Provide the [x, y] coordinate of the cell's center where the given text is located.  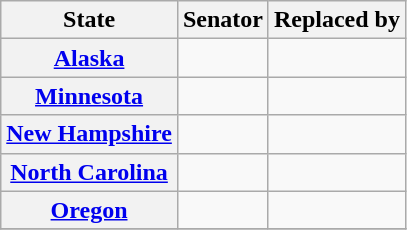
North Carolina [90, 172]
New Hampshire [90, 134]
State [90, 20]
Replaced by [336, 20]
Alaska [90, 58]
Senator [222, 20]
Minnesota [90, 96]
Oregon [90, 210]
